Scan for the cell matching the given text and deliver its [X, Y] coordinate at center. 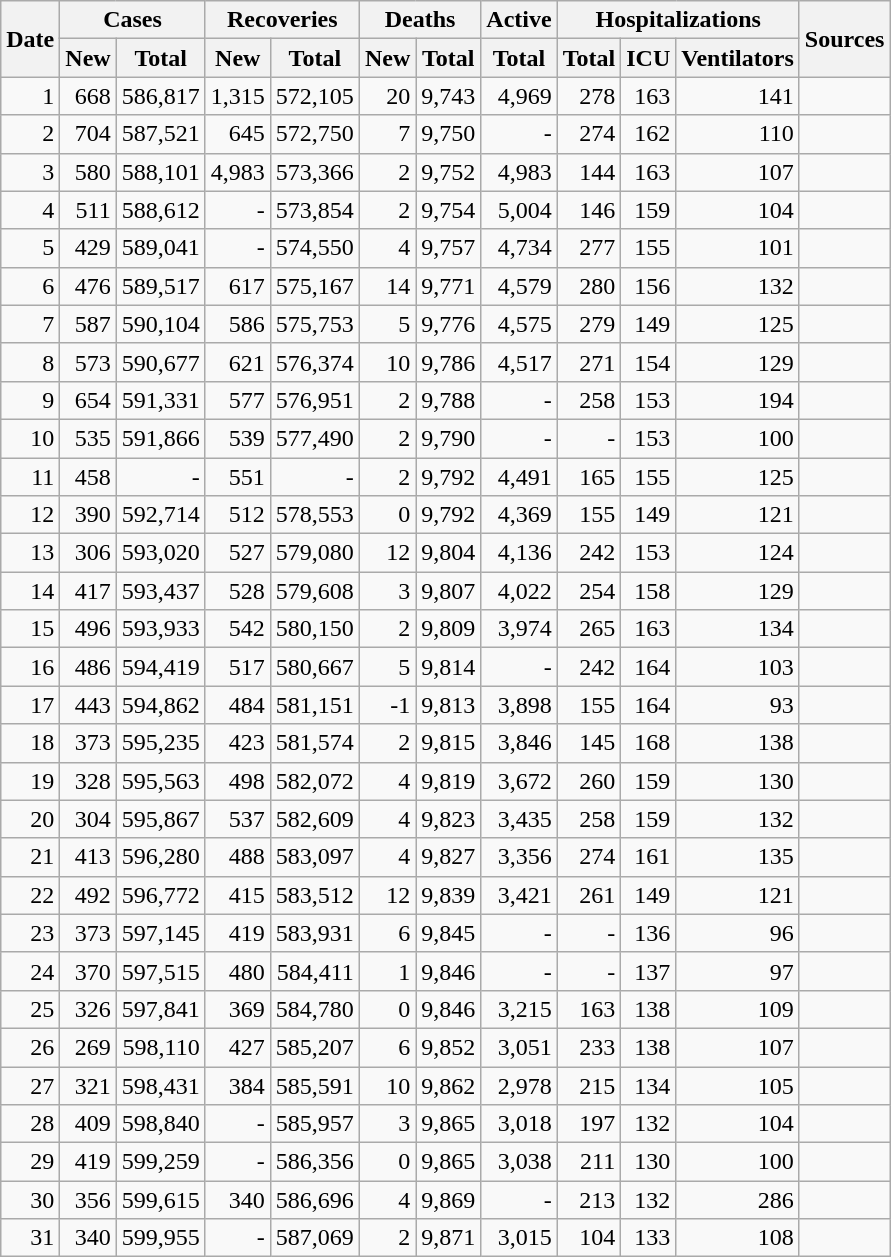
25 [30, 1009]
591,331 [160, 400]
9,786 [448, 362]
384 [238, 1085]
551 [238, 477]
13 [30, 553]
110 [738, 134]
9,852 [448, 1047]
254 [589, 591]
306 [88, 553]
9,815 [448, 743]
579,608 [314, 591]
141 [738, 96]
583,097 [314, 857]
595,867 [160, 819]
213 [589, 1200]
23 [30, 933]
9,809 [448, 629]
369 [238, 1009]
261 [589, 895]
578,553 [314, 515]
599,259 [160, 1162]
19 [30, 781]
9,862 [448, 1085]
260 [589, 781]
103 [738, 667]
137 [648, 971]
586 [238, 324]
2,978 [519, 1085]
233 [589, 1047]
3,974 [519, 629]
654 [88, 400]
582,072 [314, 781]
9,819 [448, 781]
585,591 [314, 1085]
11 [30, 477]
528 [238, 591]
9,804 [448, 553]
26 [30, 1047]
9,771 [448, 286]
5,004 [519, 210]
512 [238, 515]
286 [738, 1200]
9,823 [448, 819]
598,110 [160, 1047]
517 [238, 667]
579,080 [314, 553]
593,933 [160, 629]
3,421 [519, 895]
535 [88, 438]
4,579 [519, 286]
595,235 [160, 743]
542 [238, 629]
586,817 [160, 96]
572,105 [314, 96]
9,790 [448, 438]
577 [238, 400]
Date [30, 39]
704 [88, 134]
136 [648, 933]
575,753 [314, 324]
577,490 [314, 438]
145 [589, 743]
574,550 [314, 248]
328 [88, 781]
492 [88, 895]
8 [30, 362]
511 [88, 210]
4,136 [519, 553]
594,862 [160, 705]
415 [238, 895]
133 [648, 1238]
279 [589, 324]
3,018 [519, 1124]
109 [738, 1009]
9,871 [448, 1238]
265 [589, 629]
590,677 [160, 362]
3,356 [519, 857]
271 [589, 362]
168 [648, 743]
584,411 [314, 971]
597,515 [160, 971]
539 [238, 438]
9,750 [448, 134]
144 [589, 172]
9,814 [448, 667]
9,788 [448, 400]
484 [238, 705]
409 [88, 1124]
162 [648, 134]
197 [589, 1124]
584,780 [314, 1009]
599,955 [160, 1238]
158 [648, 591]
Hospitalizations [678, 20]
269 [88, 1047]
4,969 [519, 96]
Active [519, 20]
488 [238, 857]
498 [238, 781]
3,015 [519, 1238]
621 [238, 362]
356 [88, 1200]
16 [30, 667]
527 [238, 553]
30 [30, 1200]
587,521 [160, 134]
321 [88, 1085]
93 [738, 705]
575,167 [314, 286]
31 [30, 1238]
96 [738, 933]
588,612 [160, 210]
586,696 [314, 1200]
24 [30, 971]
580,150 [314, 629]
597,841 [160, 1009]
215 [589, 1085]
9,754 [448, 210]
589,041 [160, 248]
4,369 [519, 515]
586,356 [314, 1162]
9,757 [448, 248]
108 [738, 1238]
165 [589, 477]
Recoveries [282, 20]
429 [88, 248]
585,207 [314, 1047]
9,752 [448, 172]
588,101 [160, 172]
4,022 [519, 591]
645 [238, 134]
9,869 [448, 1200]
280 [589, 286]
29 [30, 1162]
3,215 [519, 1009]
194 [738, 400]
476 [88, 286]
582,609 [314, 819]
28 [30, 1124]
161 [648, 857]
581,574 [314, 743]
585,957 [314, 1124]
443 [88, 705]
580 [88, 172]
423 [238, 743]
583,931 [314, 933]
4,575 [519, 324]
596,280 [160, 857]
458 [88, 477]
496 [88, 629]
427 [238, 1047]
3,051 [519, 1047]
587,069 [314, 1238]
9,807 [448, 591]
589,517 [160, 286]
3,846 [519, 743]
97 [738, 971]
211 [589, 1162]
573 [88, 362]
3,435 [519, 819]
593,437 [160, 591]
9,839 [448, 895]
9,776 [448, 324]
594,419 [160, 667]
593,020 [160, 553]
599,615 [160, 1200]
1,315 [238, 96]
9,813 [448, 705]
598,431 [160, 1085]
668 [88, 96]
596,772 [160, 895]
576,374 [314, 362]
573,366 [314, 172]
595,563 [160, 781]
154 [648, 362]
4,517 [519, 362]
Sources [844, 39]
3,898 [519, 705]
590,104 [160, 324]
22 [30, 895]
3,672 [519, 781]
-1 [387, 705]
18 [30, 743]
21 [30, 857]
486 [88, 667]
4,734 [519, 248]
576,951 [314, 400]
417 [88, 591]
101 [738, 248]
146 [589, 210]
581,151 [314, 705]
573,854 [314, 210]
9 [30, 400]
277 [589, 248]
156 [648, 286]
537 [238, 819]
480 [238, 971]
580,667 [314, 667]
15 [30, 629]
304 [88, 819]
9,827 [448, 857]
Cases [132, 20]
Ventilators [738, 58]
135 [738, 857]
4,491 [519, 477]
105 [738, 1085]
390 [88, 515]
9,845 [448, 933]
ICU [648, 58]
587 [88, 324]
17 [30, 705]
124 [738, 553]
592,714 [160, 515]
326 [88, 1009]
3,038 [519, 1162]
597,145 [160, 933]
9,743 [448, 96]
278 [589, 96]
617 [238, 286]
572,750 [314, 134]
413 [88, 857]
370 [88, 971]
598,840 [160, 1124]
583,512 [314, 895]
Deaths [420, 20]
591,866 [160, 438]
27 [30, 1085]
